Return (x, y) of the center of cell containing provided text 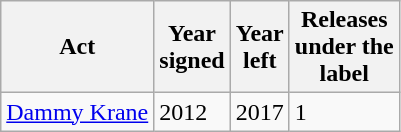
1 (344, 112)
Act (78, 47)
Year signed (192, 47)
Releases under the label (344, 47)
Year left (260, 47)
Dammy Krane (78, 112)
2012 (192, 112)
2017 (260, 112)
